Output the [X, Y] coordinate of the center of the cell containing the given text.  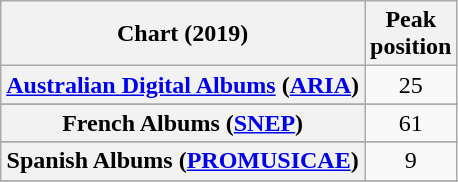
25 [411, 85]
Peakposition [411, 34]
61 [411, 123]
Chart (2019) [183, 34]
Australian Digital Albums (ARIA) [183, 85]
9 [411, 161]
Spanish Albums (PROMUSICAE) [183, 161]
French Albums (SNEP) [183, 123]
